Search for the cell housing the specified text and yield its [X, Y] center coordinate. 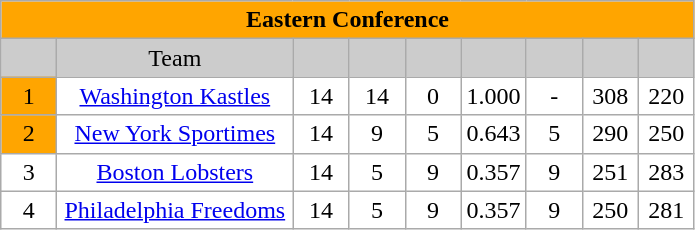
Philadelphia Freedoms [175, 210]
Washington Kastles [175, 96]
308 [610, 96]
220 [666, 96]
251 [610, 172]
Eastern Conference [348, 20]
1 [29, 96]
Boston Lobsters [175, 172]
- [554, 96]
0.643 [494, 134]
283 [666, 172]
1.000 [494, 96]
290 [610, 134]
281 [666, 210]
0 [433, 96]
New York Sportimes [175, 134]
2 [29, 134]
3 [29, 172]
Team [175, 58]
4 [29, 210]
